Output the (X, Y) coordinate of the center of the cell containing the given text.  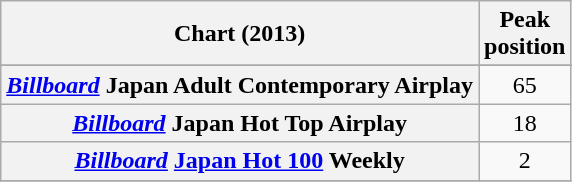
Peakposition (525, 34)
18 (525, 123)
65 (525, 85)
Billboard Japan Hot 100 Weekly (240, 161)
Billboard Japan Hot Top Airplay (240, 123)
Chart (2013) (240, 34)
2 (525, 161)
Billboard Japan Adult Contemporary Airplay (240, 85)
